Extract the [X, Y] coordinate from the center of the cell holding the provided text.  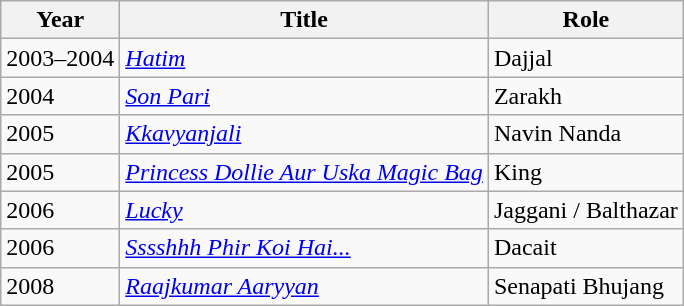
2004 [60, 96]
Zarakh [586, 96]
Jaggani / Balthazar [586, 210]
Dacait [586, 248]
2008 [60, 286]
Lucky [304, 210]
Raajkumar Aaryyan [304, 286]
Hatim [304, 58]
King [586, 172]
Princess Dollie Aur Uska Magic Bag [304, 172]
Title [304, 20]
Senapati Bhujang [586, 286]
Navin Nanda [586, 134]
Dajjal [586, 58]
Role [586, 20]
Kkavyanjali [304, 134]
Son Pari [304, 96]
2003–2004 [60, 58]
Year [60, 20]
Sssshhh Phir Koi Hai... [304, 248]
